Search for the cell housing the specified text and yield its [x, y] center coordinate. 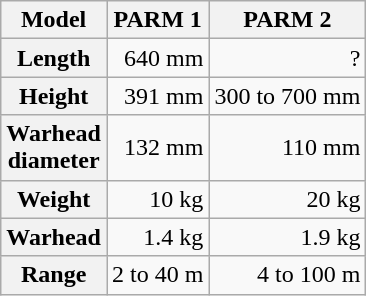
? [288, 58]
10 kg [157, 199]
110 mm [288, 148]
PARM 2 [288, 20]
Model [54, 20]
2 to 40 m [157, 275]
1.4 kg [157, 237]
391 mm [157, 96]
300 to 700 mm [288, 96]
Range [54, 275]
1.9 kg [288, 237]
132 mm [157, 148]
4 to 100 m [288, 275]
Length [54, 58]
640 mm [157, 58]
20 kg [288, 199]
PARM 1 [157, 20]
Weight [54, 199]
Height [54, 96]
Warhead [54, 237]
Warhead diameter [54, 148]
